From the cell containing the given text, extract its center point as [x, y] coordinate. 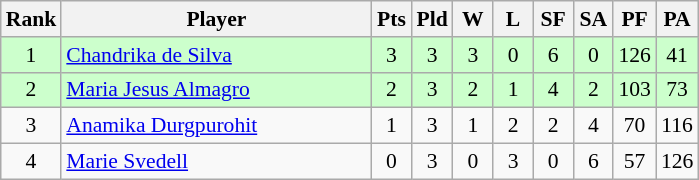
57 [634, 162]
SF [553, 19]
Rank [32, 19]
Pts [391, 19]
41 [678, 55]
W [473, 19]
Anamika Durgpurohit [216, 126]
Maria Jesus Almagro [216, 90]
L [513, 19]
103 [634, 90]
Pld [432, 19]
70 [634, 126]
PF [634, 19]
Marie Svedell [216, 162]
PA [678, 19]
73 [678, 90]
Player [216, 19]
Chandrika de Silva [216, 55]
116 [678, 126]
SA [593, 19]
